Find where the given text appears and provide that cell's center as (X, Y) coordinate. 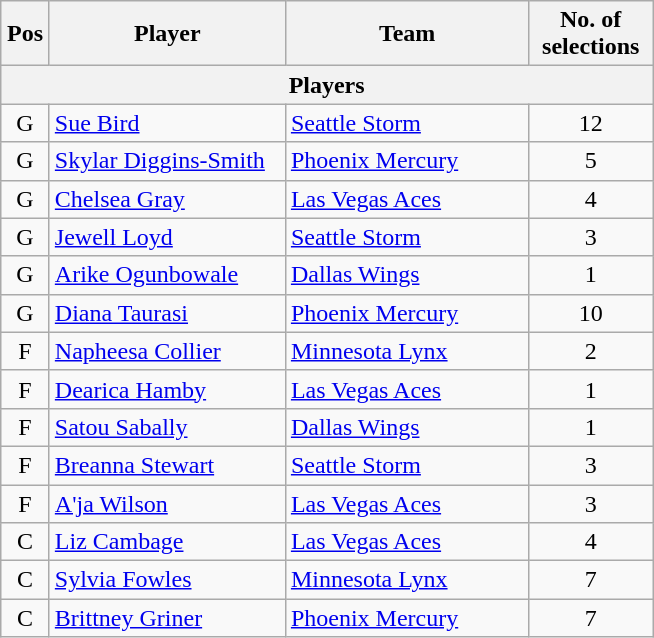
Players (327, 85)
Sue Bird (167, 123)
Dearica Hamby (167, 389)
Brittney Griner (167, 618)
Pos (26, 34)
10 (591, 313)
Napheesa Collier (167, 351)
Diana Taurasi (167, 313)
Player (167, 34)
A'ja Wilson (167, 503)
12 (591, 123)
2 (591, 351)
Skylar Diggins-Smith (167, 161)
Chelsea Gray (167, 199)
Team (407, 34)
Breanna Stewart (167, 465)
Arike Ogunbowale (167, 275)
Satou Sabally (167, 427)
No. of selections (591, 34)
5 (591, 161)
Sylvia Fowles (167, 580)
Jewell Loyd (167, 237)
Liz Cambage (167, 542)
